Detect which cell encompasses the target text, then output its (x, y) center coordinate. 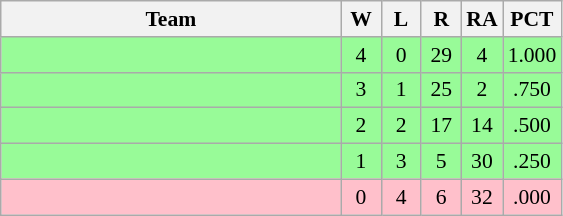
.250 (532, 162)
.750 (532, 90)
RA (482, 19)
6 (441, 197)
W (361, 19)
1.000 (532, 55)
.500 (532, 126)
30 (482, 162)
R (441, 19)
.000 (532, 197)
5 (441, 162)
PCT (532, 19)
17 (441, 126)
14 (482, 126)
Team (171, 19)
29 (441, 55)
25 (441, 90)
32 (482, 197)
L (401, 19)
